For the text-containing cell, return its midpoint in [X, Y] coordinate format. 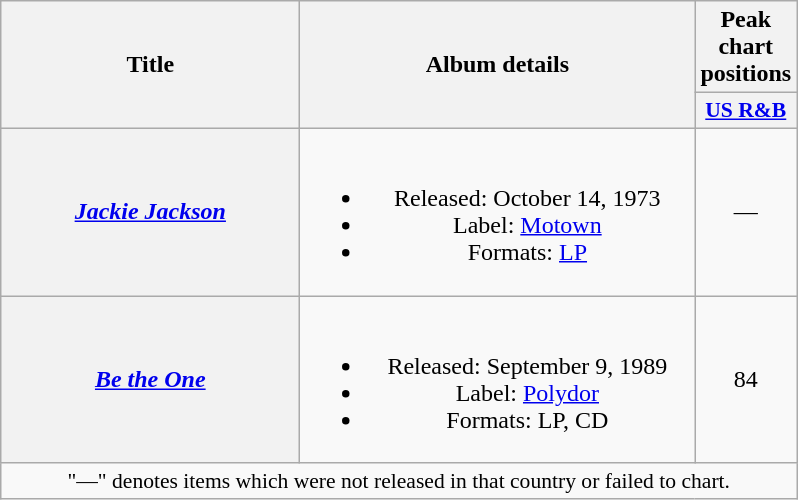
84 [746, 380]
US R&B [746, 111]
Released: October 14, 1973Label: MotownFormats: LP [498, 212]
"—" denotes items which were not released in that country or failed to chart. [399, 481]
Jackie Jackson [150, 212]
Peak chart positions [746, 47]
Album details [498, 65]
— [746, 212]
Released: September 9, 1989Label: PolydorFormats: LP, CD [498, 380]
Title [150, 65]
Be the One [150, 380]
